Scan for the cell matching the given text and deliver its (x, y) coordinate at center. 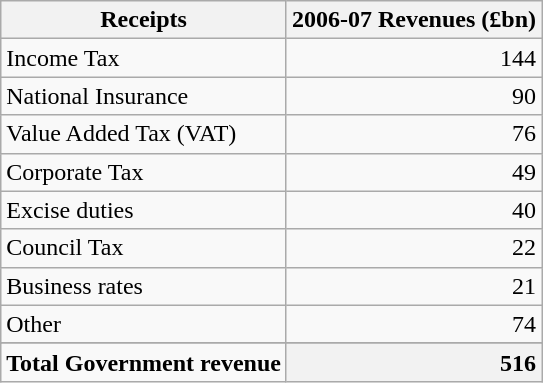
22 (414, 248)
Corporate Tax (144, 172)
76 (414, 134)
2006-07 Revenues (£bn) (414, 20)
Value Added Tax (VAT) (144, 134)
National Insurance (144, 96)
21 (414, 286)
49 (414, 172)
Other (144, 324)
Income Tax (144, 58)
144 (414, 58)
Business rates (144, 286)
516 (414, 362)
74 (414, 324)
Excise duties (144, 210)
90 (414, 96)
40 (414, 210)
Total Government revenue (144, 362)
Receipts (144, 20)
Council Tax (144, 248)
